Return the (X, Y) coordinate for the center point of the cell that contains the specified text.  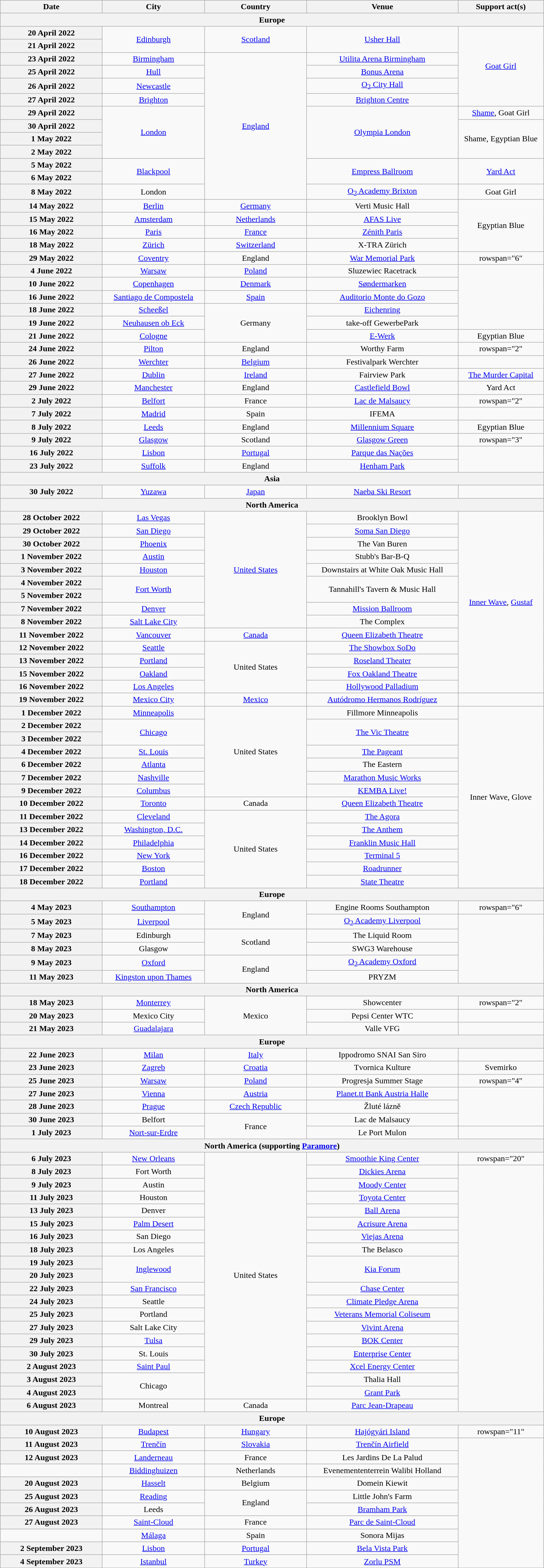
Philadelphia (154, 842)
Landerneau (154, 1457)
2 September 2023 (51, 1548)
Brighton (154, 100)
1 December 2022 (51, 713)
Verti Music Hall (382, 206)
Les Jardins De La Palud (382, 1457)
Manchester (154, 388)
29 April 2022 (51, 113)
Cleveland (154, 816)
Utilita Arena Birmingham (382, 59)
Acrisure Arena (382, 1224)
6 August 2023 (51, 1406)
BOK Center (382, 1340)
Sluzewiec Racetrack (382, 271)
Roadrunner (382, 868)
Neuhausen ob Eck (154, 323)
take-off GewerbePark (382, 323)
Millennium Square (382, 427)
Istanbul (154, 1561)
Evenemententerrein Walibi Holland (382, 1470)
Montreal (154, 1406)
8 May 2022 (51, 192)
The Van Buren (382, 544)
Country (255, 7)
30 July 2023 (51, 1353)
21 May 2023 (51, 1029)
The Complex (382, 622)
6 December 2022 (51, 765)
20 July 2023 (51, 1275)
11 May 2023 (51, 977)
Inner Wave, Gustaf (501, 602)
Blackpool (154, 171)
Oxford (154, 963)
Kia Forum (382, 1269)
City (154, 7)
Autódromo Hermanos Rodríguez (382, 700)
4 September 2023 (51, 1561)
Little John's Farm (382, 1496)
Ireland (255, 375)
Phoenix (154, 544)
PRYZM (382, 977)
Shame, Goat Girl (501, 113)
18 December 2022 (51, 882)
13 November 2022 (51, 660)
Veterans Memorial Coliseum (382, 1314)
Pilton (154, 349)
Suffolk (154, 466)
Berlin (154, 206)
25 June 2023 (51, 1081)
Support act(s) (501, 7)
Inner Wave, Glove (501, 797)
14 December 2022 (51, 842)
Parc Jean-Drapeau (382, 1406)
27 April 2022 (51, 100)
2 July 2022 (51, 401)
30 October 2022 (51, 544)
Climate Pledge Arena (382, 1301)
Stubb's Bar-B-Q (382, 557)
Liverpool (154, 922)
Fillmore Minneapolis (382, 713)
9 May 2023 (51, 963)
2 December 2022 (51, 726)
IFEMA (382, 414)
7 July 2022 (51, 414)
4 November 2022 (51, 583)
Roseland Theater (382, 660)
Shame, Egyptian Blue (501, 139)
3 August 2023 (51, 1379)
21 June 2022 (51, 336)
12 August 2023 (51, 1457)
New York (154, 855)
Paris (154, 232)
Progresja Summer Stage (382, 1081)
Werchter (154, 362)
25 July 2023 (51, 1314)
The Liquid Room (382, 936)
The Belasco (382, 1250)
Vienna (154, 1094)
Eichenring (382, 310)
KEMBA Live! (382, 790)
30 June 2023 (51, 1120)
4 August 2023 (51, 1392)
11 August 2023 (51, 1444)
O2 Academy Oxford (382, 963)
19 November 2022 (51, 700)
SWG3 Warehouse (382, 949)
Terminal 5 (382, 855)
San Francisco (154, 1288)
4 June 2022 (51, 271)
AFAS Live (382, 219)
5 May 2022 (51, 165)
25 April 2022 (51, 72)
16 November 2022 (51, 687)
Fox Oakland Theatre (382, 673)
Hungary (255, 1431)
29 October 2022 (51, 531)
Turkey (255, 1561)
Monterrey (154, 1003)
10 December 2022 (51, 803)
Mission Ballroom (382, 609)
Vancouver (154, 635)
The Murder Capital (501, 375)
X-TRA Zürich (382, 245)
Denmark (255, 284)
War Memorial Park (382, 258)
11 December 2022 (51, 816)
27 June 2023 (51, 1094)
Inglewood (154, 1269)
9 December 2022 (51, 790)
17 December 2022 (51, 868)
7 May 2023 (51, 936)
Amsterdam (154, 219)
Reading (154, 1496)
O2 Academy Liverpool (382, 922)
20 April 2022 (51, 33)
27 July 2023 (51, 1327)
Xcel Energy Center (382, 1366)
Boston (154, 868)
O2 City Hall (382, 86)
9 July 2022 (51, 440)
27 August 2023 (51, 1522)
Ippodromo SNAI San Siro (382, 1055)
Bonus Arena (382, 72)
Downstairs at White Oak Music Hall (382, 570)
Engine Rooms Southampton (382, 908)
Tulsa (154, 1340)
The Agora (382, 816)
Minneapolis (154, 713)
20 May 2023 (51, 1016)
Enterprise Center (382, 1353)
3 November 2022 (51, 570)
Hajógyári Island (382, 1431)
23 April 2022 (51, 59)
Southampton (154, 908)
29 May 2022 (51, 258)
Las Vegas (154, 518)
Toyota Center (382, 1198)
Moody Center (382, 1185)
10 August 2023 (51, 1431)
8 November 2022 (51, 622)
7 November 2022 (51, 609)
28 October 2022 (51, 518)
Marathon Music Works (382, 778)
Smoothie King Center (382, 1158)
Trenčín Airfield (382, 1444)
Bramham Park (382, 1509)
7 December 2022 (51, 778)
The Showbox SoDo (382, 647)
26 June 2022 (51, 362)
Zürich (154, 245)
28 June 2023 (51, 1107)
16 December 2022 (51, 855)
22 June 2023 (51, 1055)
Oakland (154, 673)
19 June 2022 (51, 323)
Croatia (255, 1068)
Budapest (154, 1431)
Atlanta (154, 765)
The Vic Theatre (382, 732)
Valle VFG (382, 1029)
Santiago de Compostela (154, 297)
16 July 2022 (51, 453)
13 December 2022 (51, 829)
29 July 2023 (51, 1340)
Viejas Arena (382, 1237)
Saint Paul (154, 1366)
14 May 2022 (51, 206)
19 July 2023 (51, 1263)
Showcenter (382, 1003)
Saint-Cloud (154, 1522)
26 April 2022 (51, 86)
The Anthem (382, 829)
23 June 2023 (51, 1068)
Milan (154, 1055)
1 July 2023 (51, 1132)
10 June 2022 (51, 284)
1 November 2022 (51, 557)
rowspan="11" (501, 1431)
4 May 2023 (51, 908)
Málaga (154, 1535)
Soma San Diego (382, 531)
30 July 2022 (51, 492)
Austria (255, 1094)
Hull (154, 72)
Brighton Centre (382, 100)
Sonora Mijas (382, 1535)
Cologne (154, 336)
1 May 2022 (51, 139)
Thalia Hall (382, 1379)
The Pageant (382, 752)
Castlefield Bowl (382, 388)
Bela Vista Park (382, 1548)
Dickies Arena (382, 1171)
11 July 2023 (51, 1198)
Japan (255, 492)
Henham Park (382, 466)
Czech Republic (255, 1107)
24 June 2022 (51, 349)
Kingston upon Thames (154, 977)
Nort-sur-Erdre (154, 1132)
Nashville (154, 778)
Copenhagen (154, 284)
Prague (154, 1107)
Le Port Mulon (382, 1132)
Svemirko (501, 1068)
Fairview Park (382, 375)
Dublin (154, 375)
8 July 2022 (51, 427)
25 August 2023 (51, 1496)
18 June 2022 (51, 310)
30 April 2022 (51, 126)
Grant Park (382, 1392)
Venue (382, 7)
Zénith Paris (382, 232)
13 July 2023 (51, 1211)
11 November 2022 (51, 635)
23 July 2022 (51, 466)
Planet.tt Bank Austria Halle (382, 1094)
Søndermarken (382, 284)
16 June 2022 (51, 297)
Parque das Nações (382, 453)
4 December 2022 (51, 752)
5 November 2022 (51, 596)
2 August 2023 (51, 1366)
Brooklyn Bowl (382, 518)
Olympia London (382, 132)
26 August 2023 (51, 1509)
North America (supporting Paramore) (272, 1145)
Asia (272, 479)
Parc de Saint-Cloud (382, 1522)
Tannahill's Tavern & Music Hall (382, 589)
24 July 2023 (51, 1301)
The Eastern (382, 765)
Worthy Farm (382, 349)
5 May 2023 (51, 922)
Empress Ballroom (382, 171)
rowspan="20" (501, 1158)
New Orleans (154, 1158)
8 July 2023 (51, 1171)
6 July 2023 (51, 1158)
Žluté lázně (382, 1107)
E-Werk (382, 336)
12 November 2022 (51, 647)
Slovakia (255, 1444)
3 December 2022 (51, 739)
Tvornica Kulture (382, 1068)
Vivint Arena (382, 1327)
Pepsi Center WTC (382, 1016)
Festivalpark Werchter (382, 362)
8 May 2023 (51, 949)
20 August 2023 (51, 1483)
Usher Hall (382, 39)
Hasselt (154, 1483)
Yuzawa (154, 492)
16 July 2023 (51, 1237)
Newcastle (154, 86)
Naeba Ski Resort (382, 492)
18 July 2023 (51, 1250)
Zagreb (154, 1068)
Ball Arena (382, 1211)
18 May 2022 (51, 245)
Franklin Music Hall (382, 842)
Columbus (154, 790)
15 May 2022 (51, 219)
16 May 2022 (51, 232)
Madrid (154, 414)
Zorlu PSM (382, 1561)
15 July 2023 (51, 1224)
Switzerland (255, 245)
Birmingham (154, 59)
Hollywood Palladium (382, 687)
State Theatre (382, 882)
Washington, D.C. (154, 829)
O2 Academy Brixton (382, 192)
Scheeßel (154, 310)
Biddinghuizen (154, 1470)
9 July 2023 (51, 1185)
Coventry (154, 258)
Glasgow Green (382, 440)
Palm Desert (154, 1224)
22 July 2023 (51, 1288)
Toronto (154, 803)
15 November 2022 (51, 673)
Guadalajara (154, 1029)
Italy (255, 1055)
21 April 2022 (51, 46)
Date (51, 7)
2 May 2022 (51, 152)
rowspan="4" (501, 1081)
Domein Kiewit (382, 1483)
6 May 2022 (51, 178)
27 June 2022 (51, 375)
29 June 2022 (51, 388)
Auditorio Monte do Gozo (382, 297)
rowspan="3" (501, 440)
18 May 2023 (51, 1003)
Trenčín (154, 1444)
Chase Center (382, 1288)
